Return the [X, Y] coordinate for the center point of the cell that contains the specified text.  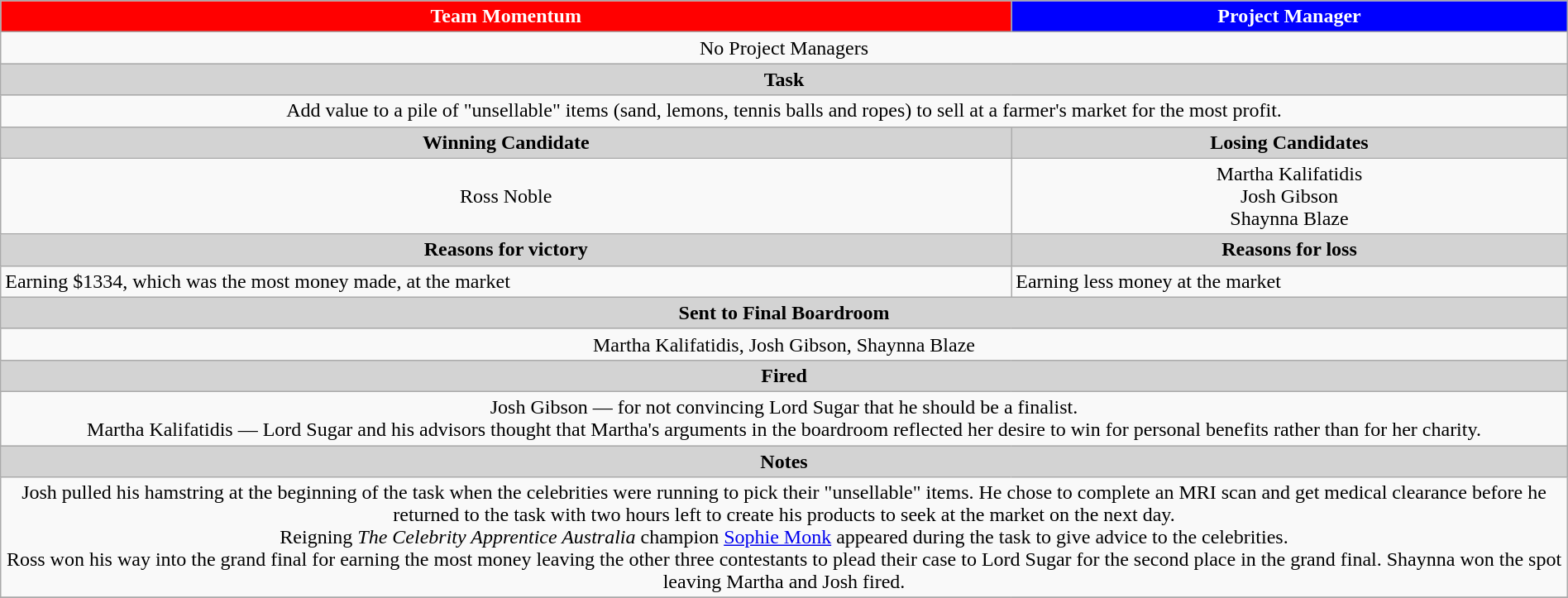
Sent to Final Boardroom [784, 313]
Fired [784, 376]
Earning $1334, which was the most money made, at the market [506, 281]
Losing Candidates [1289, 142]
Reasons for victory [506, 250]
Winning Candidate [506, 142]
Martha KalifatidisJosh GibsonShaynna Blaze [1289, 196]
Project Manager [1289, 17]
Ross Noble [506, 196]
Martha Kalifatidis, Josh Gibson, Shaynna Blaze [784, 344]
Team Momentum [506, 17]
Reasons for loss [1289, 250]
Earning less money at the market [1289, 281]
Add value to a pile of "unsellable" items (sand, lemons, tennis balls and ropes) to sell at a farmer's market for the most profit. [784, 111]
Notes [784, 461]
Task [784, 79]
No Project Managers [784, 48]
